Provide the [X, Y] coordinate of the cell's center where the given text is located.  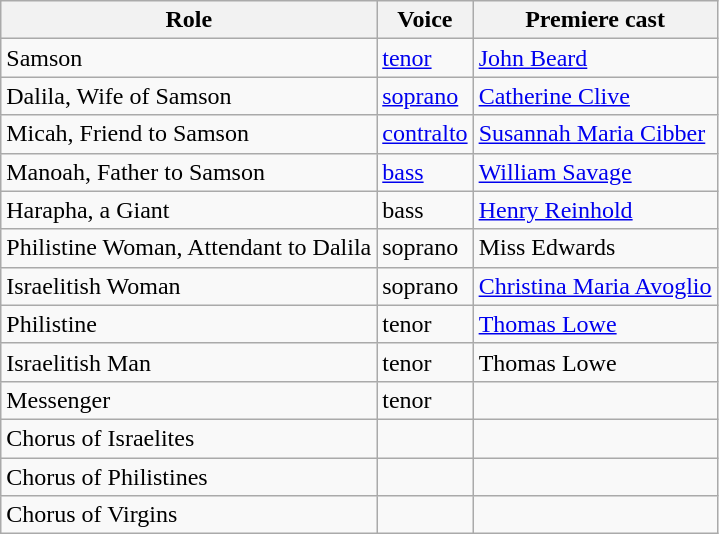
Voice [425, 20]
Philistine [189, 324]
contralto [425, 134]
Micah, Friend to Samson [189, 134]
Henry Reinhold [595, 210]
Miss Edwards [595, 248]
Chorus of Philistines [189, 477]
Messenger [189, 400]
Chorus of Israelites [189, 438]
William Savage [595, 172]
Harapha, a Giant [189, 210]
Christina Maria Avoglio [595, 286]
Chorus of Virgins [189, 515]
Philistine Woman, Attendant to Dalila [189, 248]
Samson [189, 58]
Dalila, Wife of Samson [189, 96]
Premiere cast [595, 20]
John Beard [595, 58]
Israelitish Man [189, 362]
Catherine Clive [595, 96]
Susannah Maria Cibber [595, 134]
Role [189, 20]
Manoah, Father to Samson [189, 172]
Israelitish Woman [189, 286]
